For the text-containing cell, return its midpoint in (X, Y) coordinate format. 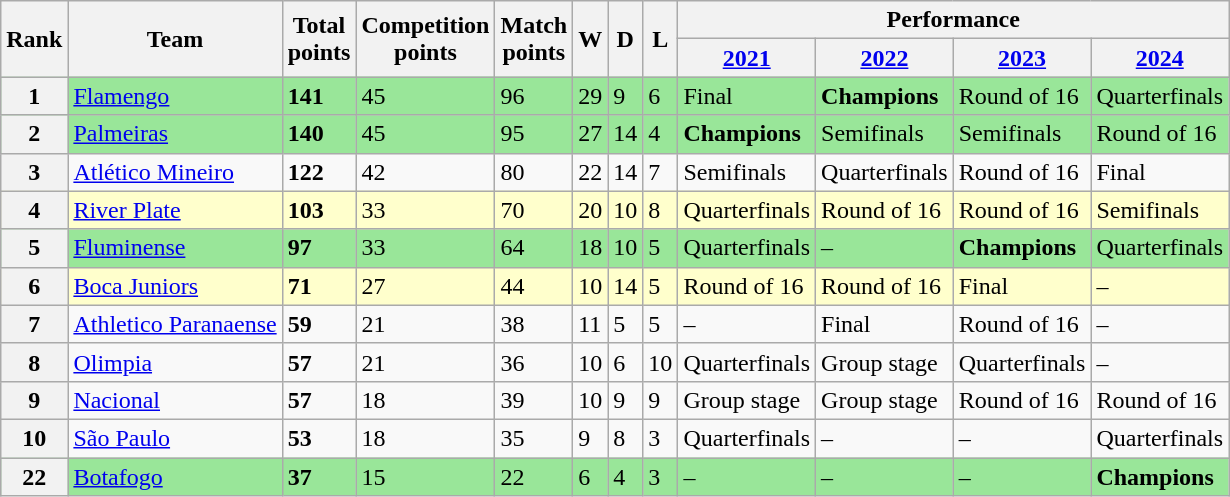
Team (175, 39)
53 (319, 438)
59 (319, 324)
Fluminense (175, 248)
Rank (34, 39)
1 (34, 96)
2022 (885, 58)
29 (590, 96)
97 (319, 248)
36 (534, 362)
140 (319, 134)
Matchpoints (534, 39)
Flamengo (175, 96)
W (590, 39)
Competitionpoints (426, 39)
Palmeiras (175, 134)
71 (319, 286)
64 (534, 248)
2 (34, 134)
15 (426, 477)
Atlético Mineiro (175, 172)
38 (534, 324)
95 (534, 134)
Totalpoints (319, 39)
Performance (954, 20)
122 (319, 172)
Olimpia (175, 362)
141 (319, 96)
Nacional (175, 400)
39 (534, 400)
2023 (1022, 58)
70 (534, 210)
37 (319, 477)
35 (534, 438)
42 (426, 172)
80 (534, 172)
D (626, 39)
20 (590, 210)
Athletico Paranaense (175, 324)
44 (534, 286)
103 (319, 210)
Botafogo (175, 477)
São Paulo (175, 438)
Boca Juniors (175, 286)
2021 (747, 58)
96 (534, 96)
L (660, 39)
11 (590, 324)
2024 (1160, 58)
River Plate (175, 210)
